Locate the cell with the specified text and output its [X, Y] center coordinate. 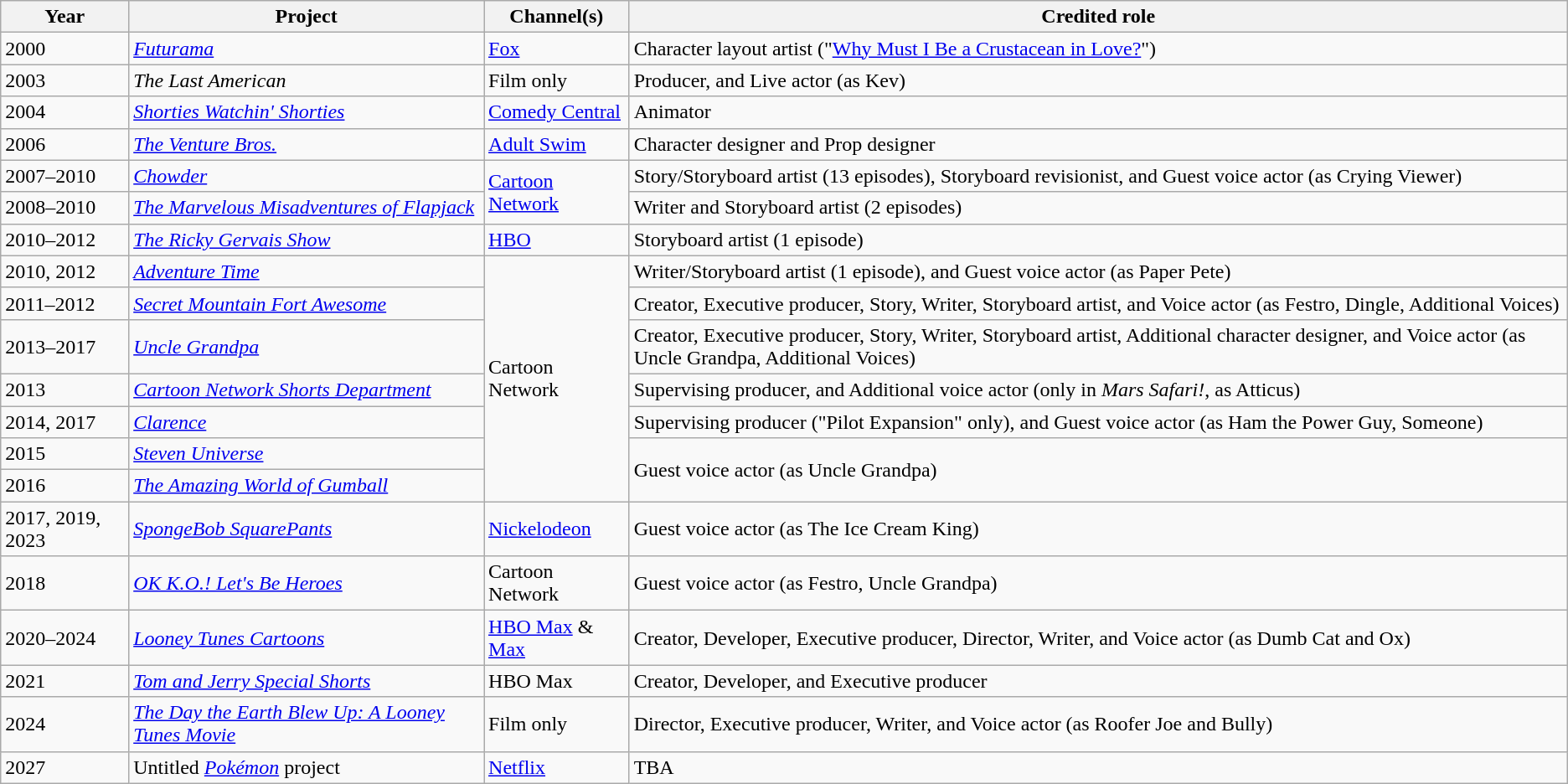
2013 [65, 389]
TBA [1098, 767]
2027 [65, 767]
Netflix [557, 767]
Character designer and Prop designer [1098, 144]
Shorties Watchin' Shorties [307, 112]
2021 [65, 681]
2013–2017 [65, 347]
2016 [65, 486]
Guest voice actor (as Uncle Grandpa) [1098, 470]
Character layout artist ("Why Must I Be a Crustacean in Love?") [1098, 49]
Untitled Pokémon project [307, 767]
Year [65, 17]
HBO [557, 240]
Animator [1098, 112]
SpongeBob SquarePants [307, 529]
Comedy Central [557, 112]
2007–2010 [65, 176]
The Amazing World of Gumball [307, 486]
Secret Mountain Fort Awesome [307, 303]
Adult Swim [557, 144]
Chowder [307, 176]
2003 [65, 80]
2017, 2019, 2023 [65, 529]
Looney Tunes Cartoons [307, 638]
The Last American [307, 80]
2008–2010 [65, 208]
2006 [65, 144]
The Venture Bros. [307, 144]
Adventure Time [307, 271]
Supervising producer, and Additional voice actor (only in Mars Safari!, as Atticus) [1098, 389]
Fox [557, 49]
Guest voice actor (as Festro, Uncle Grandpa) [1098, 583]
Nickelodeon [557, 529]
2020–2024 [65, 638]
HBO Max [557, 681]
The Day the Earth Blew Up: A Looney Tunes Movie [307, 724]
Creator, Developer, Executive producer, Director, Writer, and Voice actor (as Dumb Cat and Ox) [1098, 638]
2015 [65, 454]
Futurama [307, 49]
Supervising producer ("Pilot Expansion" only), and Guest voice actor (as Ham the Power Guy, Someone) [1098, 421]
Channel(s) [557, 17]
The Marvelous Misadventures of Flapjack [307, 208]
Story/Storyboard artist (13 episodes), Storyboard revisionist, and Guest voice actor (as Crying Viewer) [1098, 176]
2011–2012 [65, 303]
Creator, Developer, and Executive producer [1098, 681]
Clarence [307, 421]
2014, 2017 [65, 421]
OK K.O.! Let's Be Heroes [307, 583]
The Ricky Gervais Show [307, 240]
2004 [65, 112]
2000 [65, 49]
2024 [65, 724]
Creator, Executive producer, Story, Writer, Storyboard artist, Additional character designer, and Voice actor (as Uncle Grandpa, Additional Voices) [1098, 347]
2010–2012 [65, 240]
Uncle Grandpa [307, 347]
HBO Max & Max [557, 638]
Steven Universe [307, 454]
Project [307, 17]
Guest voice actor (as The Ice Cream King) [1098, 529]
Director, Executive producer, Writer, and Voice actor (as Roofer Joe and Bully) [1098, 724]
Writer and Storyboard artist (2 episodes) [1098, 208]
2010, 2012 [65, 271]
Creator, Executive producer, Story, Writer, Storyboard artist, and Voice actor (as Festro, Dingle, Additional Voices) [1098, 303]
Cartoon Network Shorts Department [307, 389]
2018 [65, 583]
Storyboard artist (1 episode) [1098, 240]
Producer, and Live actor (as Kev) [1098, 80]
Tom and Jerry Special Shorts [307, 681]
Writer/Storyboard artist (1 episode), and Guest voice actor (as Paper Pete) [1098, 271]
Credited role [1098, 17]
